Pinpoint the cell where the given text exists, returning its (x, y) midpoint coordinate. 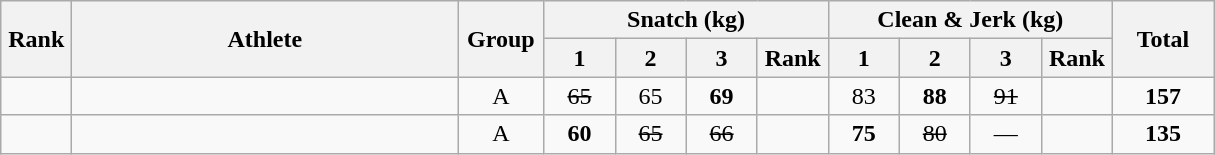
66 (722, 134)
80 (934, 134)
Total (1162, 39)
91 (1006, 96)
— (1006, 134)
157 (1162, 96)
69 (722, 96)
60 (580, 134)
83 (864, 96)
Group (501, 39)
Athlete (265, 39)
Clean & Jerk (kg) (970, 20)
135 (1162, 134)
Snatch (kg) (686, 20)
88 (934, 96)
75 (864, 134)
